Return [x, y] of the center of cell containing provided text 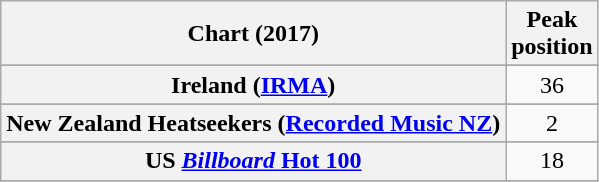
Peak position [552, 34]
2 [552, 123]
New Zealand Heatseekers (Recorded Music NZ) [254, 123]
Chart (2017) [254, 34]
Ireland (IRMA) [254, 85]
18 [552, 161]
US Billboard Hot 100 [254, 161]
36 [552, 85]
